Search for the cell housing the specified text and yield its [X, Y] center coordinate. 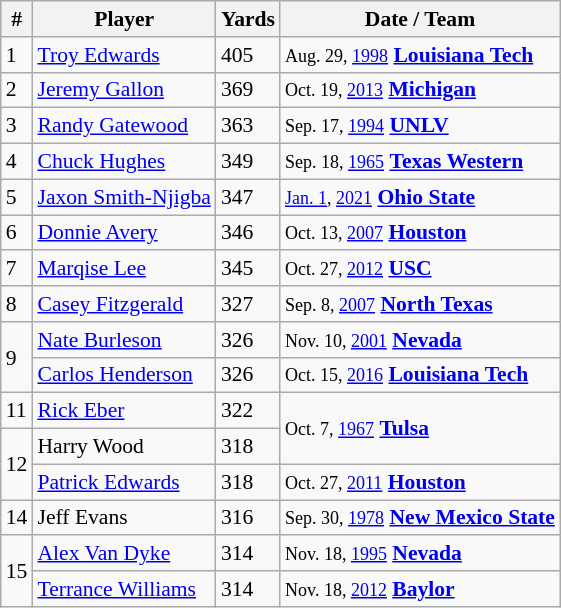
Jeff Evans [124, 518]
12 [17, 464]
Terrance Williams [124, 589]
Jaxon Smith-Njigba [124, 197]
Oct. 19, 2013 Michigan [420, 90]
7 [17, 269]
11 [17, 411]
Nov. 18, 2012 Baylor [420, 589]
346 [248, 233]
Nov. 10, 2001 Nevada [420, 340]
Oct. 27, 2011 Houston [420, 482]
Nate Burleson [124, 340]
2 [17, 90]
# [17, 19]
Carlos Henderson [124, 375]
Yards [248, 19]
327 [248, 304]
5 [17, 197]
Donnie Avery [124, 233]
Sep. 8, 2007 North Texas [420, 304]
Randy Gatewood [124, 126]
349 [248, 162]
Harry Wood [124, 447]
3 [17, 126]
Alex Van Dyke [124, 554]
Jeremy Gallon [124, 90]
Player [124, 19]
Sep. 30, 1978 New Mexico State [420, 518]
Oct. 15, 2016 Louisiana Tech [420, 375]
316 [248, 518]
Date / Team [420, 19]
8 [17, 304]
Patrick Edwards [124, 482]
9 [17, 358]
Troy Edwards [124, 55]
Casey Fitzgerald [124, 304]
Chuck Hughes [124, 162]
347 [248, 197]
Marqise Lee [124, 269]
345 [248, 269]
15 [17, 572]
405 [248, 55]
Sep. 17, 1994 UNLV [420, 126]
14 [17, 518]
Sep. 18, 1965 Texas Western [420, 162]
Oct. 13, 2007 Houston [420, 233]
369 [248, 90]
363 [248, 126]
Rick Eber [124, 411]
322 [248, 411]
Nov. 18, 1995 Nevada [420, 554]
Oct. 27, 2012 USC [420, 269]
Aug. 29, 1998 Louisiana Tech [420, 55]
Jan. 1, 2021 Ohio State [420, 197]
Oct. 7, 1967 Tulsa [420, 428]
4 [17, 162]
6 [17, 233]
1 [17, 55]
